Identify which cell holds the provided text, then report its (X, Y) central coordinate. 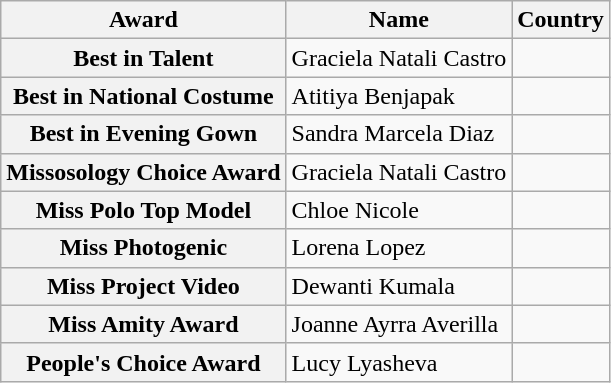
Miss Photogenic (144, 248)
Chloe Nicole (399, 210)
Name (399, 20)
Miss Amity Award (144, 324)
People's Choice Award (144, 362)
Best in Talent (144, 58)
Atitiya Benjapak (399, 96)
Miss Project Video (144, 286)
Best in Evening Gown (144, 134)
Missosology Choice Award (144, 172)
Award (144, 20)
Miss Polo Top Model (144, 210)
Best in National Costume (144, 96)
Lucy Lyasheva (399, 362)
Lorena Lopez (399, 248)
Joanne Ayrra Averilla (399, 324)
Dewanti Kumala (399, 286)
Sandra Marcela Diaz (399, 134)
Country (561, 20)
